Identify which cell holds the provided text, then report its [x, y] central coordinate. 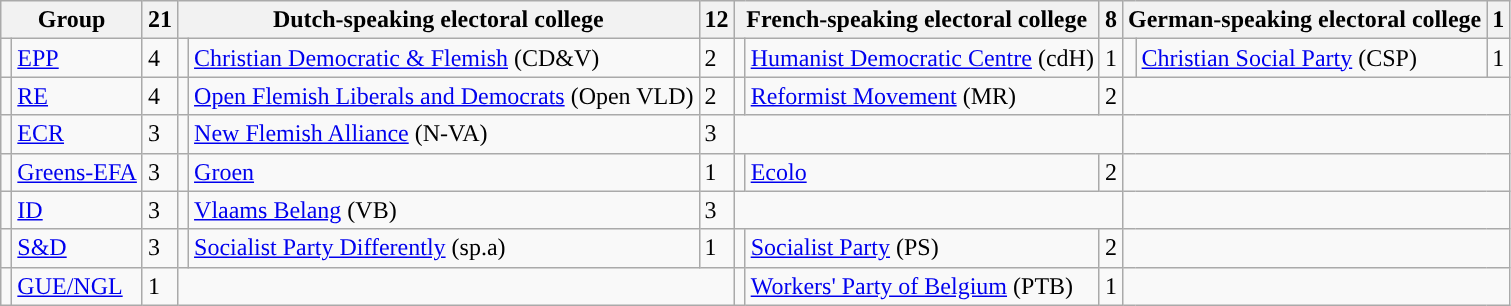
Groen [444, 172]
Greens-EFA [78, 172]
Humanist Democratic Centre (cdH) [922, 58]
21 [160, 20]
Socialist Party (PS) [922, 248]
Open Flemish Liberals and Democrats (Open VLD) [444, 96]
Vlaams Belang (VB) [444, 210]
Christian Democratic & Flemish (CD&V) [444, 58]
Group [72, 20]
Workers' Party of Belgium (PTB) [922, 286]
Reformist Movement (MR) [922, 96]
New Flemish Alliance (N-VA) [444, 134]
Dutch-speaking electoral college [438, 20]
8 [1110, 20]
12 [716, 20]
ID [78, 210]
GUE/NGL [78, 286]
German-speaking electoral college [1304, 20]
Ecolo [922, 172]
Christian Social Party (CSP) [1312, 58]
EPP [78, 58]
ECR [78, 134]
S&D [78, 248]
RE [78, 96]
Socialist Party Differently (sp.a) [444, 248]
French-speaking electoral college [916, 20]
